Provide the [X, Y] coordinate of the cell's center where the given text is located.  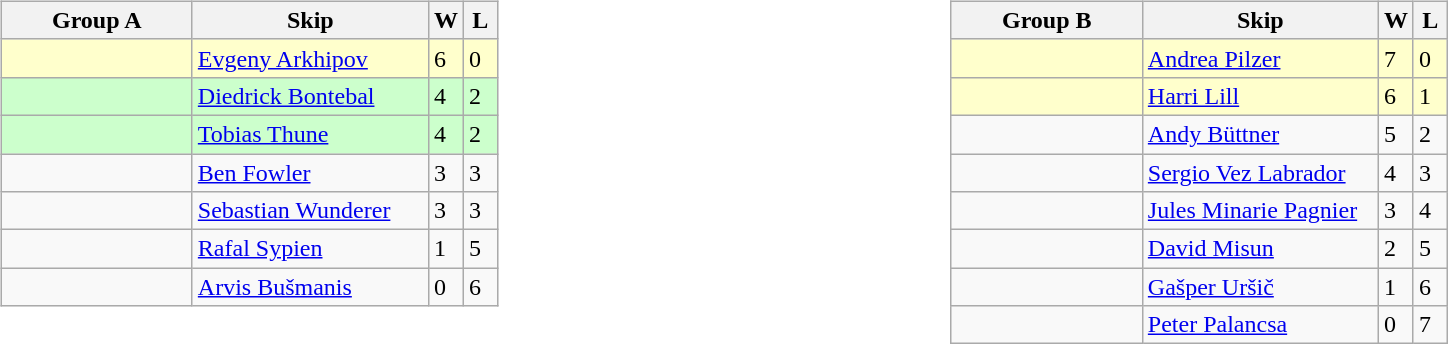
Peter Palancsa [1260, 325]
David Misun [1260, 249]
Arvis Bušmanis [310, 287]
Evgeny Arkhipov [310, 58]
Andrea Pilzer [1260, 58]
Rafal Sypien [310, 249]
Diedrick Bontebal [310, 96]
Sergio Vez Labrador [1260, 173]
Andy Büttner [1260, 134]
Ben Fowler [310, 173]
Jules Minarie Pagnier [1260, 211]
Harri Lill [1260, 96]
Tobias Thune [310, 134]
Group A [96, 20]
Group B [1046, 20]
Sebastian Wunderer [310, 211]
Gašper Uršič [1260, 287]
